Locate the cell with the specified text and output its (x, y) center coordinate. 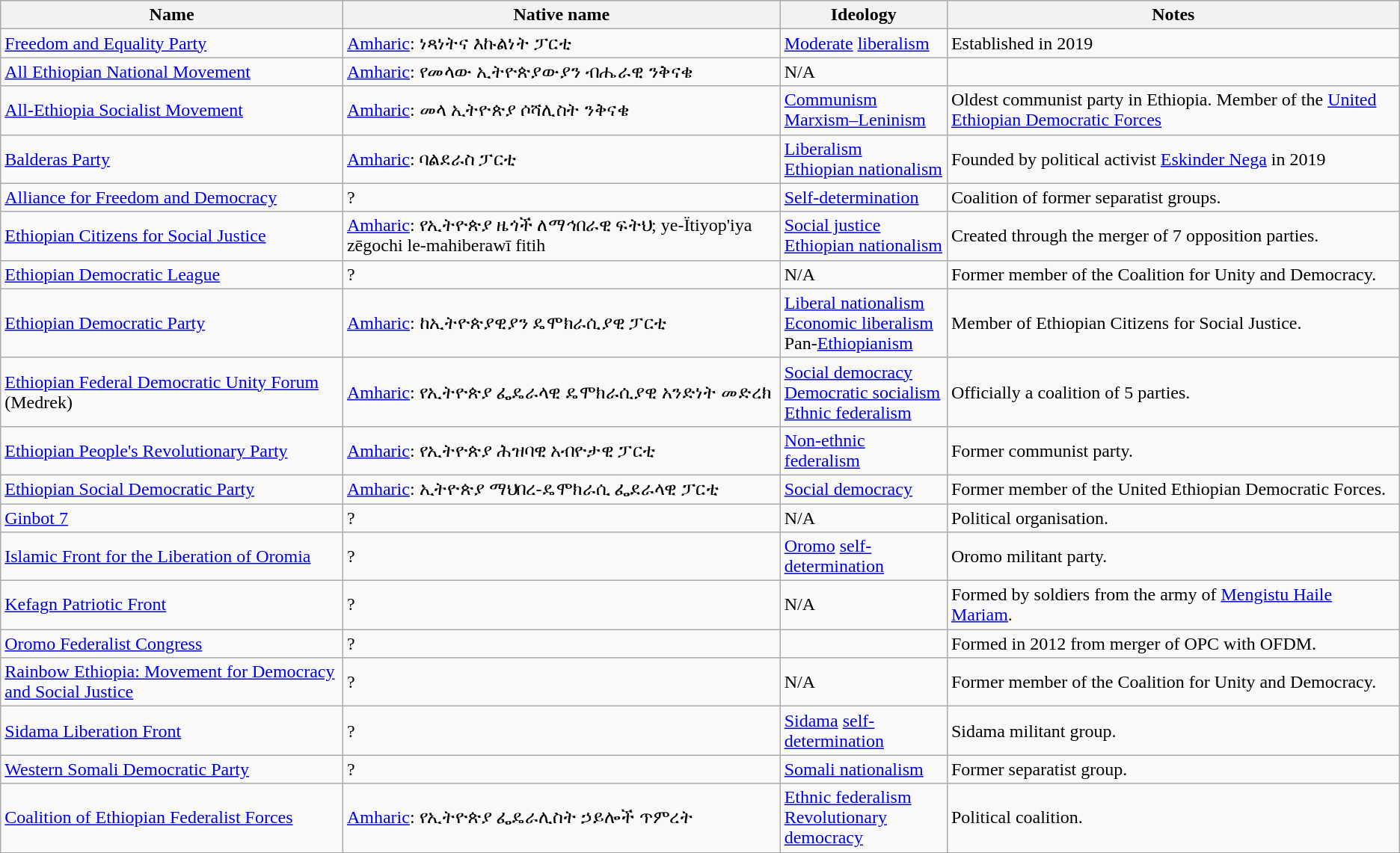
Ethiopian People's Revolutionary Party (172, 450)
Islamic Front for the Liberation of Oromia (172, 556)
Amharic: የኢትዮጵያ ሕዝባዊ አብዮታዊ ፓርቲ (561, 450)
Ideology (863, 15)
All-Ethiopia Socialist Movement (172, 111)
Amharic: መላ ኢትዮጵያ ሶሻሊስት ንቅናቄ (561, 111)
CommunismMarxism–Leninism (863, 111)
Amharic: የኢትዮጵያ ዜጎች ለማኅበራዊ ፍትህ; ye-Ïtiyop'iya zēgochi le-mahiberawī fitih (561, 236)
All Ethiopian National Movement (172, 72)
Amharic: የኢትዮጵያ ፌዴራሊስት ኃይሎች ጥምረት (561, 818)
Amharic: ነጻነትና እኩልነት ፓርቲ (561, 43)
Former separatist group. (1173, 769)
Established in 2019 (1173, 43)
Sidama militant group. (1173, 731)
Liberal nationalismEconomic liberalismPan-Ethiopianism (863, 323)
Coalition of former separatist groups. (1173, 197)
Balderas Party (172, 158)
Amharic: የኢትዮጵያ ፌዴራላዊ ዴሞክራሲያዊ አንድነት መድረክ (561, 392)
Name (172, 15)
Former member of the United Ethiopian Democratic Forces. (1173, 489)
LiberalismEthiopian nationalism (863, 158)
Social justiceEthiopian nationalism (863, 236)
Kefagn Patriotic Front (172, 606)
Amharic: የመላው ኢትዮጵያውያን ብሔራዊ ንቅናቄ (561, 72)
Ethiopian Social Democratic Party (172, 489)
Native name (561, 15)
Rainbow Ethiopia: Movement for Democracy and Social Justice (172, 682)
Ethnic federalismRevolutionary democracy (863, 818)
Oromo militant party. (1173, 556)
Formed in 2012 from merger of OPC with OFDM. (1173, 644)
Moderate liberalism (863, 43)
Amharic: ከኢትዮጵያዊያን ዴሞክራሲያዊ ፓርቲ (561, 323)
Formed by soldiers from the army of Mengistu Haile Mariam. (1173, 606)
Ethiopian Federal Democratic Unity Forum (Medrek) (172, 392)
Oromo Federalist Congress (172, 644)
Notes (1173, 15)
Officially a coalition of 5 parties. (1173, 392)
Freedom and Equality Party (172, 43)
Member of Ethiopian Citizens for Social Justice. (1173, 323)
Ethiopian Democratic Party (172, 323)
Oldest communist party in Ethiopia. Member of the United Ethiopian Democratic Forces (1173, 111)
Self-determination (863, 197)
Sidama Liberation Front (172, 731)
Non-ethnic federalism (863, 450)
Somali nationalism (863, 769)
Amharic: ኢትዮጵያ ማህበረ-ዴሞክራሲ ፌደራላዊ ፓርቲ (561, 489)
Coalition of Ethiopian Federalist Forces (172, 818)
Oromo self-determination (863, 556)
Amharic: ባልደራስ ፓርቲ (561, 158)
Ethiopian Democratic League (172, 274)
Political coalition. (1173, 818)
Founded by political activist Eskinder Nega in 2019 (1173, 158)
Social democracy (863, 489)
Sidama self-determination (863, 731)
Social democracyDemocratic socialismEthnic federalism (863, 392)
Western Somali Democratic Party (172, 769)
Political organisation. (1173, 518)
Alliance for Freedom and Democracy (172, 197)
Former communist party. (1173, 450)
Ethiopian Citizens for Social Justice (172, 236)
Created through the merger of 7 opposition parties. (1173, 236)
Ginbot 7 (172, 518)
